For the text-containing cell, return its midpoint in (X, Y) coordinate format. 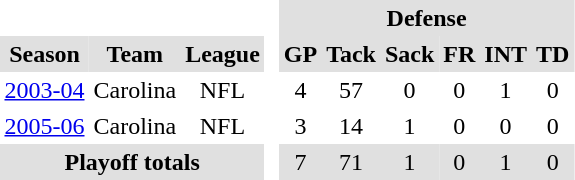
TD (552, 54)
7 (300, 162)
Playoff totals (132, 162)
4 (300, 90)
League (223, 54)
FR (460, 54)
Defense (426, 18)
GP (300, 54)
Season (44, 54)
Sack (409, 54)
INT (506, 54)
57 (352, 90)
Team (135, 54)
2003-04 (44, 90)
71 (352, 162)
Tack (352, 54)
14 (352, 126)
3 (300, 126)
2005-06 (44, 126)
